Scan for the cell matching the given text and deliver its (X, Y) coordinate at center. 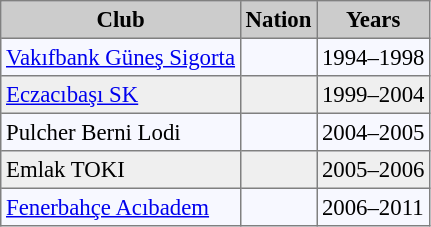
1999–2004 (374, 95)
Pulcher Berni Lodi (121, 132)
Years (374, 20)
2005–2006 (374, 170)
Club (121, 20)
Eczacıbaşı SK (121, 95)
Vakıfbank Güneş Sigorta (121, 57)
Fenerbahçe Acıbadem (121, 207)
2004–2005 (374, 132)
Emlak TOKI (121, 170)
Nation (278, 20)
1994–1998 (374, 57)
2006–2011 (374, 207)
